Detect which cell encompasses the target text, then output its [x, y] center coordinate. 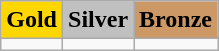
Gold [32, 20]
Silver [98, 20]
Bronze [176, 20]
